Identify which cell holds the provided text, then report its [X, Y] central coordinate. 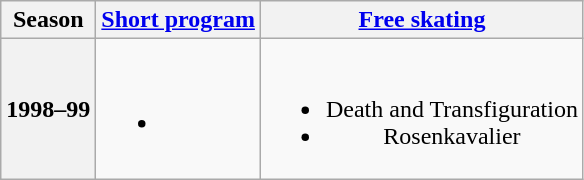
1998–99 [48, 109]
Short program [178, 20]
Free skating [422, 20]
Season [48, 20]
Death and TransfigurationRosenkavalier [422, 109]
